Identify which cell holds the provided text, then report its [X, Y] central coordinate. 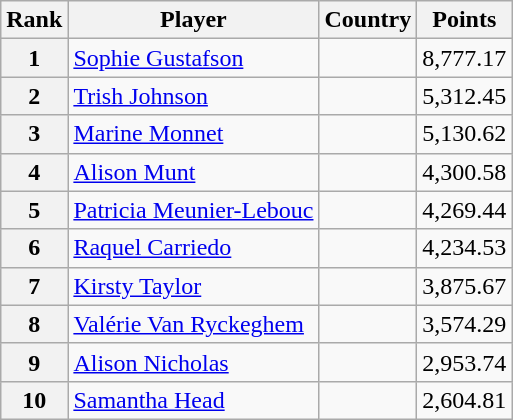
Marine Monnet [194, 134]
2,953.74 [464, 362]
3,574.29 [464, 324]
5,312.45 [464, 96]
Kirsty Taylor [194, 286]
9 [34, 362]
3 [34, 134]
Alison Munt [194, 172]
4,234.53 [464, 248]
4,269.44 [464, 210]
2,604.81 [464, 400]
Samantha Head [194, 400]
4 [34, 172]
3,875.67 [464, 286]
8,777.17 [464, 58]
Patricia Meunier-Lebouc [194, 210]
Points [464, 20]
10 [34, 400]
Valérie Van Ryckeghem [194, 324]
1 [34, 58]
4,300.58 [464, 172]
Raquel Carriedo [194, 248]
Country [368, 20]
Player [194, 20]
7 [34, 286]
6 [34, 248]
Alison Nicholas [194, 362]
2 [34, 96]
8 [34, 324]
5,130.62 [464, 134]
Rank [34, 20]
5 [34, 210]
Trish Johnson [194, 96]
Sophie Gustafson [194, 58]
